From the cell containing the given text, extract its center point as (x, y) coordinate. 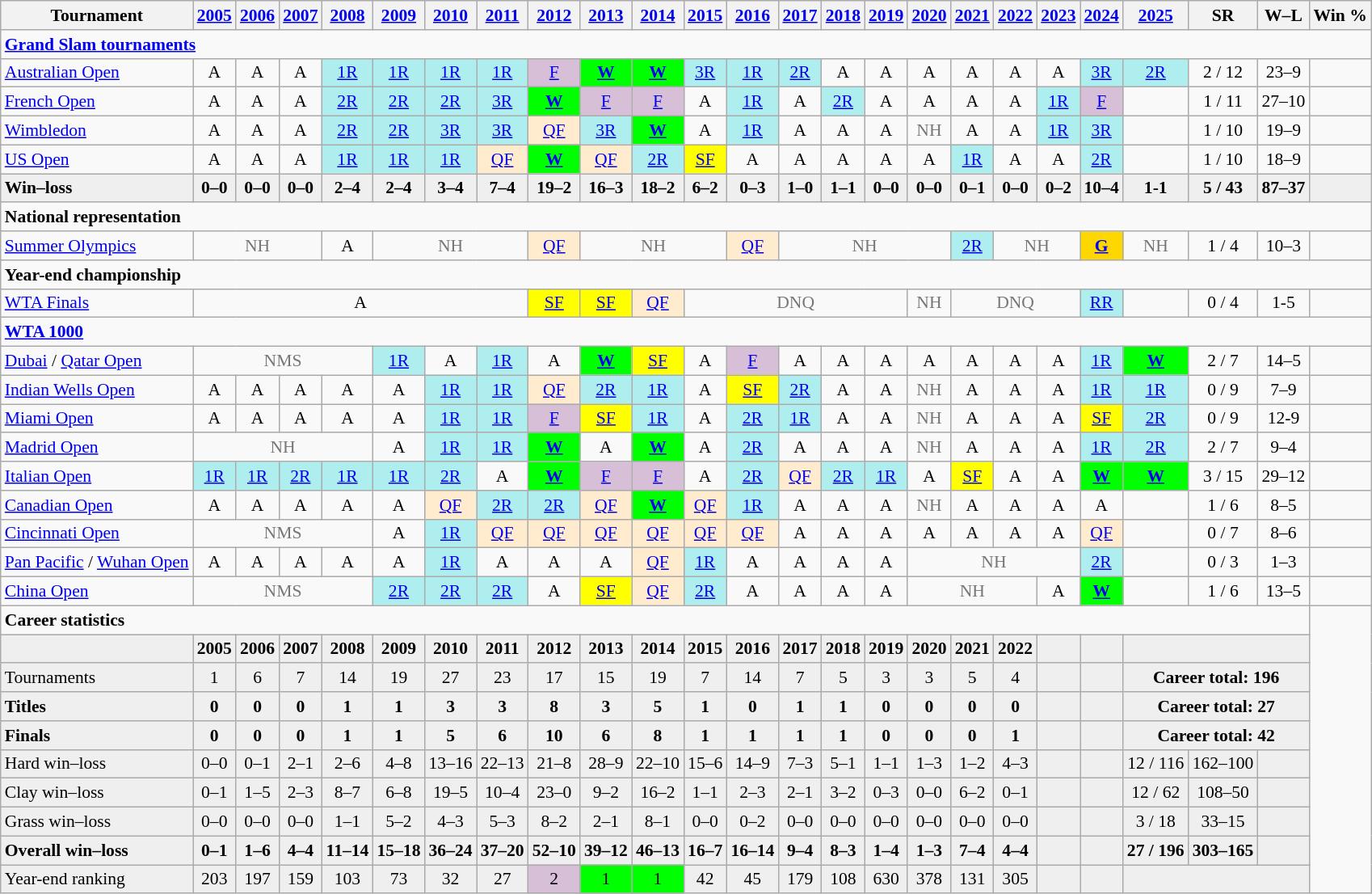
15–18 (398, 850)
0 / 7 (1223, 533)
5–3 (503, 822)
W–L (1283, 15)
Clay win–loss (97, 793)
0 / 4 (1223, 303)
303–165 (1223, 850)
2 / 12 (1223, 73)
1-5 (1283, 303)
Hard win–loss (97, 764)
Grand Slam tournaments (686, 44)
23–9 (1283, 73)
8–1 (658, 822)
Australian Open (97, 73)
French Open (97, 102)
China Open (97, 592)
16–3 (606, 188)
Dubai / Qatar Open (97, 361)
5–1 (844, 764)
32 (451, 879)
8–7 (347, 793)
Career statistics (655, 620)
630 (886, 879)
Cincinnati Open (97, 533)
5–2 (398, 822)
22–13 (503, 764)
18–9 (1283, 159)
18–2 (658, 188)
3–4 (451, 188)
16–2 (658, 793)
8–6 (1283, 533)
1–2 (973, 764)
131 (973, 879)
21–8 (554, 764)
10–3 (1283, 246)
46–13 (658, 850)
42 (705, 879)
29–12 (1283, 476)
159 (301, 879)
14–9 (752, 764)
Tournaments (97, 678)
197 (257, 879)
Wimbledon (97, 131)
37–20 (503, 850)
4 (1015, 678)
US Open (97, 159)
SR (1223, 15)
Overall win–loss (97, 850)
Career total: 42 (1217, 736)
27–10 (1283, 102)
17 (554, 678)
12 / 62 (1155, 793)
4–8 (398, 764)
2 (554, 879)
22–10 (658, 764)
45 (752, 879)
Year-end championship (686, 275)
1–0 (800, 188)
2023 (1058, 15)
73 (398, 879)
3–2 (844, 793)
33–15 (1223, 822)
3 / 18 (1155, 822)
87–37 (1283, 188)
7–3 (800, 764)
Tournament (97, 15)
13–5 (1283, 592)
305 (1015, 879)
12 / 116 (1155, 764)
203 (215, 879)
15–6 (705, 764)
1–6 (257, 850)
9–2 (606, 793)
0 / 3 (1223, 563)
8–5 (1283, 505)
Titles (97, 706)
16–7 (705, 850)
1–4 (886, 850)
108–50 (1223, 793)
27 / 196 (1155, 850)
National representation (686, 217)
11–14 (347, 850)
19–2 (554, 188)
Year-end ranking (97, 879)
52–10 (554, 850)
Summer Olympics (97, 246)
Indian Wells Open (97, 390)
5 / 43 (1223, 188)
1 / 11 (1223, 102)
378 (929, 879)
1 / 4 (1223, 246)
Win–loss (97, 188)
7–9 (1283, 390)
12-9 (1283, 419)
2025 (1155, 15)
8–3 (844, 850)
23 (503, 678)
108 (844, 879)
16–14 (752, 850)
19–9 (1283, 131)
RR (1101, 303)
13–16 (451, 764)
162–100 (1223, 764)
2024 (1101, 15)
Career total: 27 (1217, 706)
Pan Pacific / Wuhan Open (97, 563)
Finals (97, 736)
WTA Finals (97, 303)
103 (347, 879)
28–9 (606, 764)
G (1101, 246)
2–6 (347, 764)
39–12 (606, 850)
Canadian Open (97, 505)
8–2 (554, 822)
15 (606, 678)
Grass win–loss (97, 822)
Italian Open (97, 476)
Madrid Open (97, 448)
3 / 15 (1223, 476)
10 (554, 736)
Career total: 196 (1217, 678)
Win % (1340, 15)
179 (800, 879)
14–5 (1283, 361)
1–5 (257, 793)
36–24 (451, 850)
Miami Open (97, 419)
WTA 1000 (686, 332)
19–5 (451, 793)
6–8 (398, 793)
23–0 (554, 793)
1-1 (1155, 188)
